Provide the (x, y) coordinate of the cell's center where the given text is located.  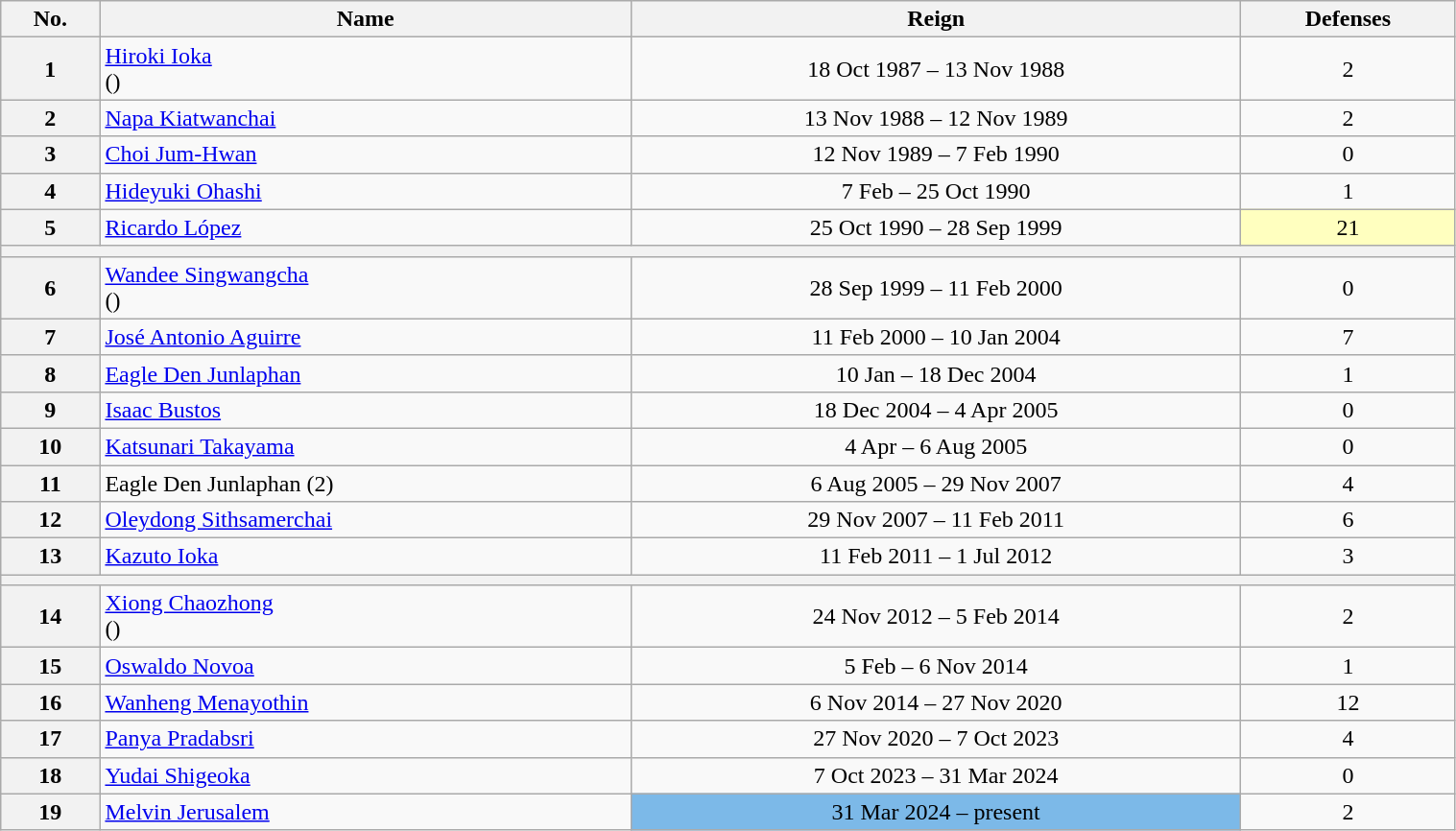
27 Nov 2020 – 7 Oct 2023 (935, 739)
13 (50, 557)
Wanheng Menayothin (366, 702)
18 Dec 2004 – 4 Apr 2005 (935, 410)
12 Nov 1989 – 7 Feb 1990 (935, 154)
14 (50, 616)
7 Feb – 25 Oct 1990 (935, 191)
19 (50, 812)
Eagle Den Junlaphan (366, 373)
Hiroki Ioka() (366, 69)
Kazuto Ioka (366, 557)
Oleydong Sithsamerchai (366, 520)
17 (50, 739)
Panya Pradabsri (366, 739)
5 Feb – 6 Nov 2014 (935, 666)
Choi Jum-Hwan (366, 154)
11 Feb 2000 – 10 Jan 2004 (935, 337)
28 Sep 1999 – 11 Feb 2000 (935, 288)
31 Mar 2024 – present (935, 812)
Reign (935, 19)
Eagle Den Junlaphan (2) (366, 483)
Yudai Shigeoka (366, 775)
No. (50, 19)
José Antonio Aguirre (366, 337)
Defenses (1348, 19)
Hideyuki Ohashi (366, 191)
6 Aug 2005 – 29 Nov 2007 (935, 483)
Isaac Bustos (366, 410)
24 Nov 2012 – 5 Feb 2014 (935, 616)
10 (50, 446)
Name (366, 19)
5 (50, 227)
Katsunari Takayama (366, 446)
15 (50, 666)
13 Nov 1988 – 12 Nov 1989 (935, 118)
9 (50, 410)
4 Apr – 6 Aug 2005 (935, 446)
11 (50, 483)
7 Oct 2023 – 31 Mar 2024 (935, 775)
18 Oct 1987 – 13 Nov 1988 (935, 69)
Ricardo López (366, 227)
8 (50, 373)
11 Feb 2011 – 1 Jul 2012 (935, 557)
16 (50, 702)
Oswaldo Novoa (366, 666)
Xiong Chaozhong() (366, 616)
29 Nov 2007 – 11 Feb 2011 (935, 520)
21 (1348, 227)
6 Nov 2014 – 27 Nov 2020 (935, 702)
18 (50, 775)
Melvin Jerusalem (366, 812)
10 Jan – 18 Dec 2004 (935, 373)
Napa Kiatwanchai (366, 118)
Wandee Singwangcha() (366, 288)
25 Oct 1990 – 28 Sep 1999 (935, 227)
